Identify which cell holds the provided text, then report its (x, y) central coordinate. 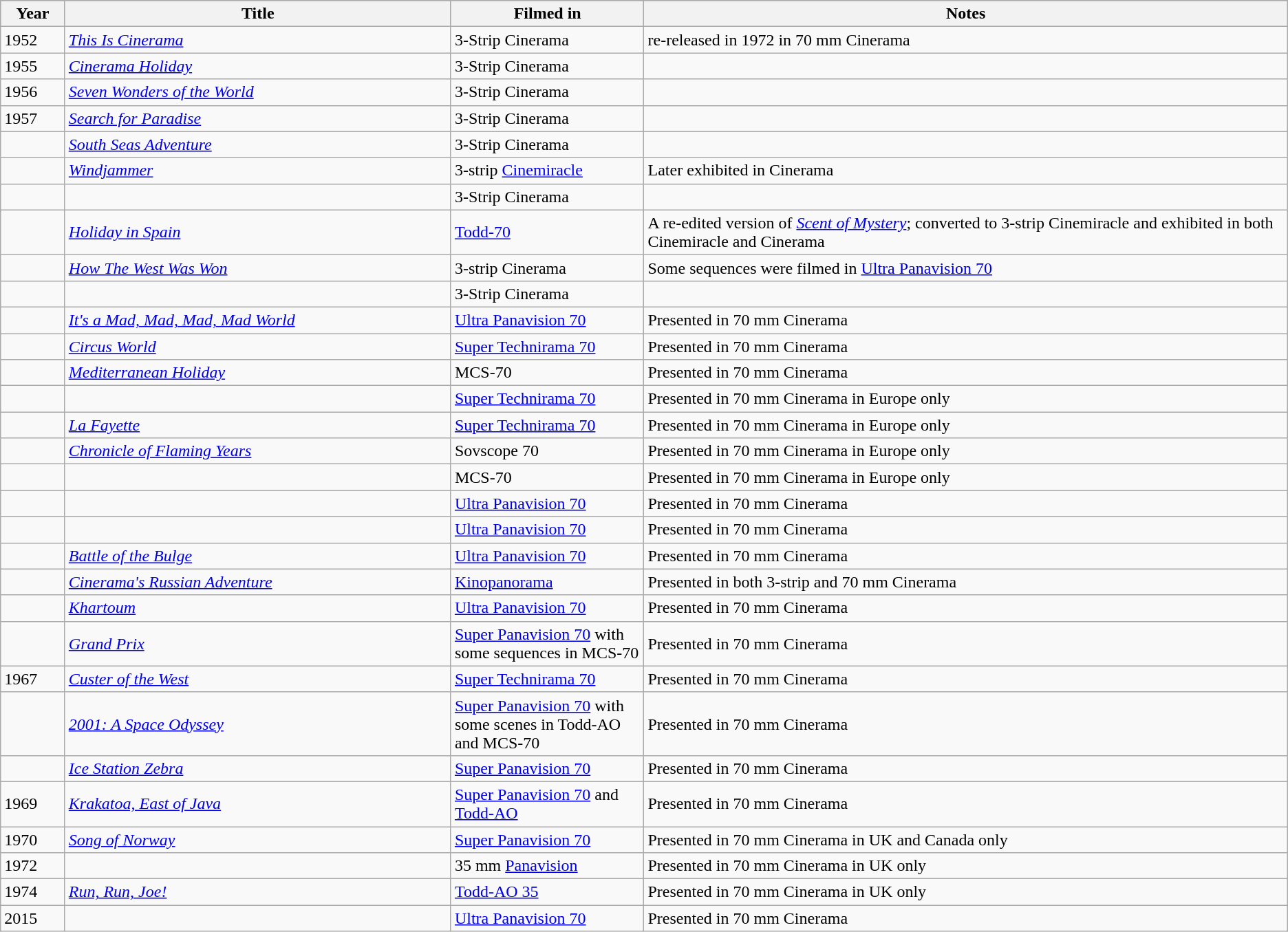
35 mm Panavision (548, 866)
Todd-70 (548, 232)
Ice Station Zebra (257, 768)
A re-edited version of Scent of Mystery; converted to 3-strip Cinemiracle and exhibited in both Cinemiracle and Cinerama (966, 232)
Song of Norway (257, 840)
Kinopanorama (548, 582)
1969 (33, 803)
Windjammer (257, 171)
Todd-AO 35 (548, 892)
Khartoum (257, 608)
Chronicle of Flaming Years (257, 451)
Notes (966, 14)
Grand Prix (257, 644)
3-strip Cinerama (548, 268)
Some sequences were filmed in Ultra Panavision 70 (966, 268)
Super Panavision 70 with some scenes in Todd-AO and MCS-70 (548, 724)
Custer of the West (257, 679)
Filmed in (548, 14)
Cinerama's Russian Adventure (257, 582)
Holiday in Spain (257, 232)
1956 (33, 92)
Later exhibited in Cinerama (966, 171)
La Fayette (257, 425)
1974 (33, 892)
1967 (33, 679)
Super Panavision 70 and Todd-AO (548, 803)
Run, Run, Joe! (257, 892)
re-released in 1972 in 70 mm Cinerama (966, 40)
This Is Cinerama (257, 40)
Super Panavision 70 with some sequences in MCS-70 (548, 644)
Krakatoa, East of Java (257, 803)
1955 (33, 66)
Presented in both 3-strip and 70 mm Cinerama (966, 582)
2001: A Space Odyssey (257, 724)
Presented in 70 mm Cinerama in UK and Canada only (966, 840)
3-strip Cinemiracle (548, 171)
How The West Was Won (257, 268)
Year (33, 14)
South Seas Adventure (257, 144)
1970 (33, 840)
Circus World (257, 346)
Sovscope 70 (548, 451)
1957 (33, 118)
Mediterranean Holiday (257, 373)
2015 (33, 918)
1972 (33, 866)
1952 (33, 40)
It's a Mad, Mad, Mad, Mad World (257, 320)
Search for Paradise (257, 118)
Title (257, 14)
Cinerama Holiday (257, 66)
Battle of the Bulge (257, 556)
Seven Wonders of the World (257, 92)
